Determine the (X, Y) coordinate at the center of the cell enclosing the given text.  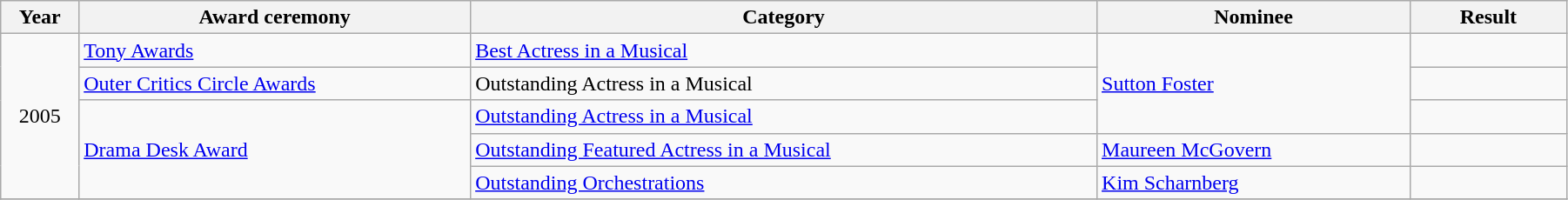
Category (784, 17)
Outer Critics Circle Awards (275, 83)
Outstanding Orchestrations (784, 183)
Tony Awards (275, 50)
Nominee (1254, 17)
Outstanding Featured Actress in a Musical (784, 150)
Sutton Foster (1254, 83)
Award ceremony (275, 17)
Drama Desk Award (275, 150)
Result (1488, 17)
Maureen McGovern (1254, 150)
Year (40, 17)
Best Actress in a Musical (784, 50)
2005 (40, 117)
Kim Scharnberg (1254, 183)
